Output the (x, y) coordinate of the center of the cell containing the given text.  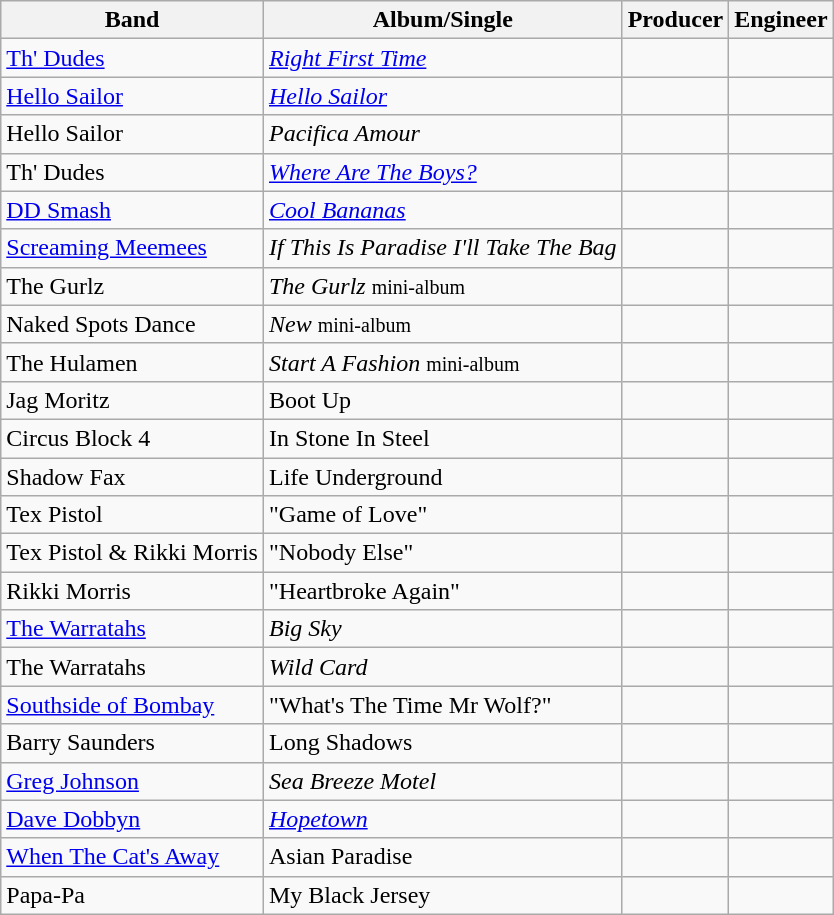
New mini-album (442, 324)
Rikki Morris (132, 591)
Papa-Pa (132, 895)
"What's The Time Mr Wolf?" (442, 705)
When The Cat's Away (132, 857)
Screaming Meemees (132, 248)
Shadow Fax (132, 477)
The Gurlz mini-album (442, 286)
In Stone In Steel (442, 438)
Dave Dobbyn (132, 819)
Start A Fashion mini-album (442, 362)
Album/Single (442, 20)
My Black Jersey (442, 895)
If This Is Paradise I'll Take The Bag (442, 248)
DD Smash (132, 210)
Producer (676, 20)
Engineer (781, 20)
Life Underground (442, 477)
Greg Johnson (132, 781)
Barry Saunders (132, 743)
Right First Time (442, 58)
"Heartbroke Again" (442, 591)
Circus Block 4 (132, 438)
Long Shadows (442, 743)
"Nobody Else" (442, 553)
Sea Breeze Motel (442, 781)
The Hulamen (132, 362)
Hopetown (442, 819)
Boot Up (442, 400)
Naked Spots Dance (132, 324)
Cool Bananas (442, 210)
Big Sky (442, 629)
Tex Pistol & Rikki Morris (132, 553)
Wild Card (442, 667)
Tex Pistol (132, 515)
Band (132, 20)
Southside of Bombay (132, 705)
"Game of Love" (442, 515)
Asian Paradise (442, 857)
Where Are The Boys? (442, 172)
Pacifica Amour (442, 134)
The Gurlz (132, 286)
Jag Moritz (132, 400)
